Determine the [x, y] coordinate at the center of the cell enclosing the given text.  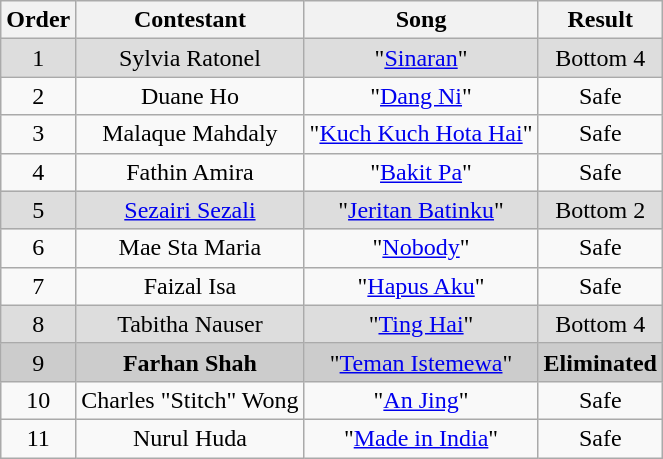
Sezairi Sezali [190, 210]
8 [38, 324]
Result [600, 20]
Contestant [190, 20]
7 [38, 286]
Order [38, 20]
Eliminated [600, 362]
Malaque Mahdaly [190, 134]
3 [38, 134]
"Kuch Kuch Hota Hai" [421, 134]
2 [38, 96]
"Dang Ni" [421, 96]
Mae Sta Maria [190, 248]
Farhan Shah [190, 362]
Duane Ho [190, 96]
5 [38, 210]
"Nobody" [421, 248]
Song [421, 20]
10 [38, 400]
1 [38, 58]
"An Jing" [421, 400]
Charles "Stitch" Wong [190, 400]
Nurul Huda [190, 438]
11 [38, 438]
"Ting Hai" [421, 324]
"Jeritan Batinku" [421, 210]
Faizal Isa [190, 286]
Bottom 2 [600, 210]
Fathin Amira [190, 172]
"Made in India" [421, 438]
6 [38, 248]
Tabitha Nauser [190, 324]
Sylvia Ratonel [190, 58]
"Teman Istemewa" [421, 362]
"Hapus Aku" [421, 286]
4 [38, 172]
"Sinaran" [421, 58]
"Bakit Pa" [421, 172]
9 [38, 362]
